From the cell containing the given text, extract its center point as (X, Y) coordinate. 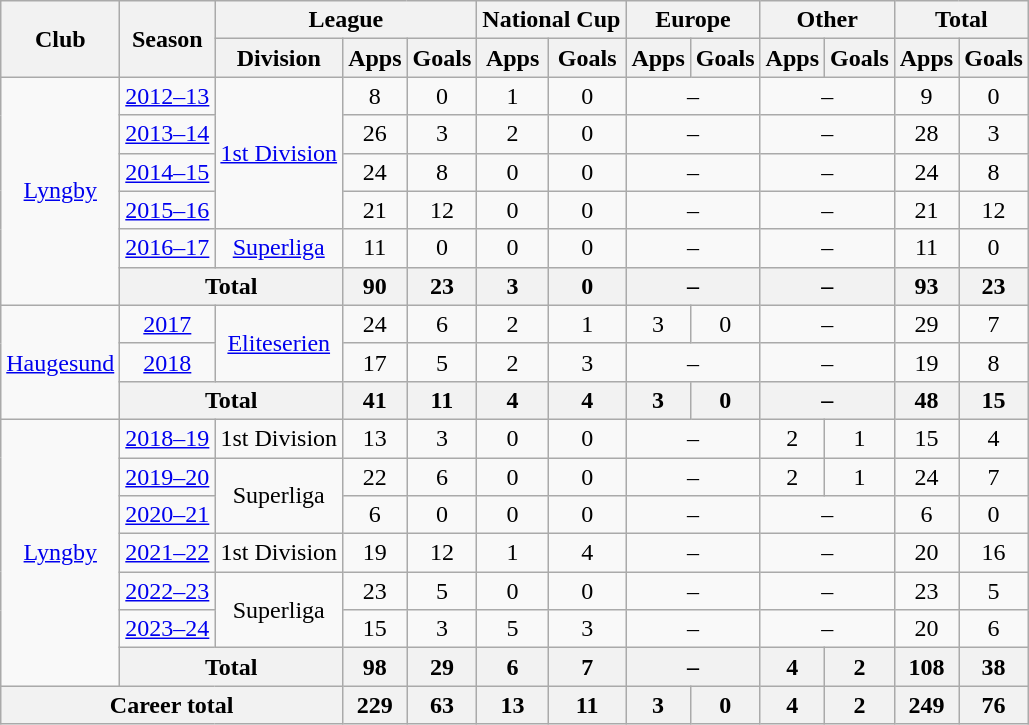
2023–24 (168, 629)
28 (926, 134)
Division (279, 58)
26 (375, 134)
9 (926, 96)
17 (375, 362)
Europe (693, 20)
2014–15 (168, 172)
41 (375, 400)
2019–20 (168, 477)
16 (994, 553)
2020–21 (168, 515)
2015–16 (168, 210)
Other (827, 20)
2017 (168, 324)
2018 (168, 362)
93 (926, 286)
90 (375, 286)
Season (168, 39)
Eliteserien (279, 343)
League (346, 20)
2021–22 (168, 553)
2022–23 (168, 591)
108 (926, 667)
National Cup (552, 20)
2013–14 (168, 134)
2016–17 (168, 248)
249 (926, 705)
48 (926, 400)
2018–19 (168, 438)
229 (375, 705)
22 (375, 477)
76 (994, 705)
2012–13 (168, 96)
Club (60, 39)
38 (994, 667)
98 (375, 667)
63 (442, 705)
Career total (172, 705)
Haugesund (60, 362)
